Scan for the cell matching the given text and deliver its [x, y] coordinate at center. 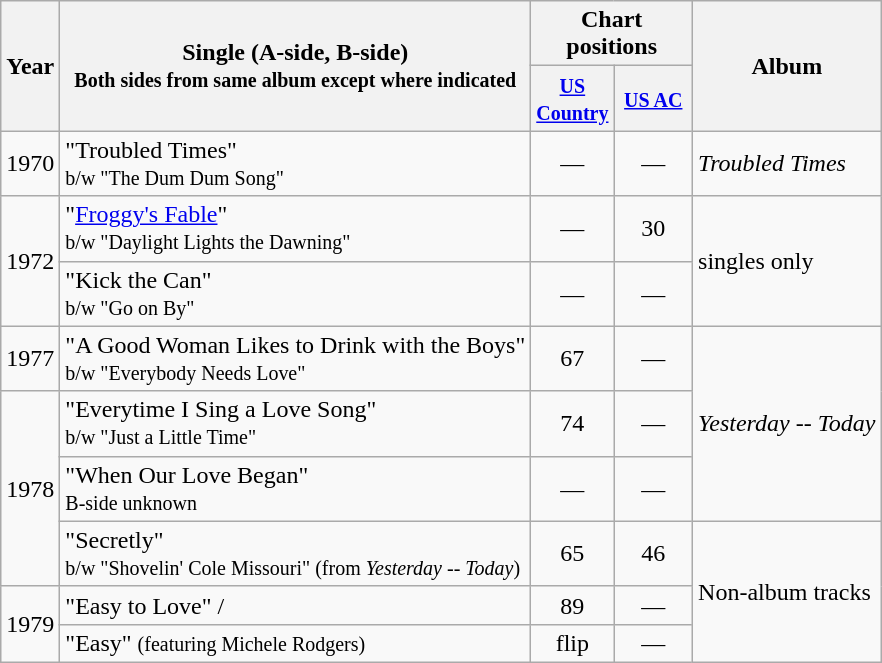
74 [572, 424]
1977 [30, 358]
Year [30, 66]
1979 [30, 624]
"Froggy's Fable"b/w "Daylight Lights the Dawning" [296, 228]
"Everytime I Sing a Love Song"b/w "Just a Little Time" [296, 424]
Chart positions [612, 34]
67 [572, 358]
"Easy to Love" / [296, 605]
Yesterday -- Today [787, 424]
"Secretly"b/w "Shovelin' Cole Missouri" (from Yesterday -- Today) [296, 554]
46 [654, 554]
"Easy" (featuring Michele Rodgers) [296, 643]
singles only [787, 261]
Non-album tracks [787, 592]
89 [572, 605]
1970 [30, 164]
"A Good Woman Likes to Drink with the Boys"b/w "Everybody Needs Love" [296, 358]
1972 [30, 261]
65 [572, 554]
"Troubled Times"b/w "The Dum Dum Song" [296, 164]
flip [572, 643]
30 [654, 228]
Troubled Times [787, 164]
"When Our Love Began"B-side unknown [296, 488]
US AC [654, 98]
"Kick the Can"b/w "Go on By" [296, 294]
Album [787, 66]
1978 [30, 488]
US Country [572, 98]
Single (A-side, B-side)Both sides from same album except where indicated [296, 66]
